Extract the (x, y) coordinate from the center of the cell holding the provided text.  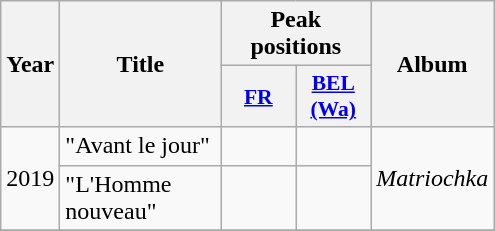
Album (432, 64)
Peak positions (296, 34)
FR (258, 96)
Title (140, 64)
BEL (Wa) (334, 96)
"Avant le jour" (140, 146)
"L'Homme nouveau" (140, 198)
Matriochka (432, 178)
Year (30, 64)
2019 (30, 178)
